Detect which cell encompasses the target text, then output its (x, y) center coordinate. 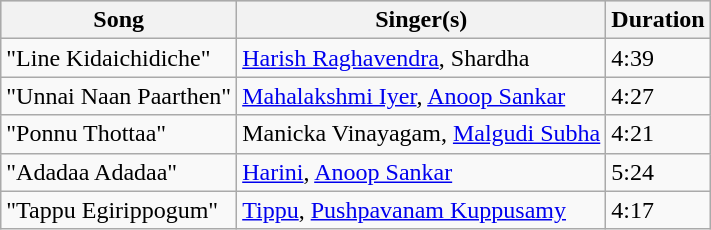
4:17 (658, 210)
4:27 (658, 96)
"Unnai Naan Paarthen" (119, 96)
Song (119, 20)
"Tappu Egirippogum" (119, 210)
"Ponnu Thottaa" (119, 134)
"Adadaa Adadaa" (119, 172)
Manicka Vinayagam, Malgudi Subha (422, 134)
Mahalakshmi Iyer, Anoop Sankar (422, 96)
4:39 (658, 58)
Harini, Anoop Sankar (422, 172)
Singer(s) (422, 20)
Tippu, Pushpavanam Kuppusamy (422, 210)
"Line Kidaichidiche" (119, 58)
4:21 (658, 134)
Duration (658, 20)
Harish Raghavendra, Shardha (422, 58)
5:24 (658, 172)
